Extract the [x, y] coordinate from the center of the cell holding the provided text.  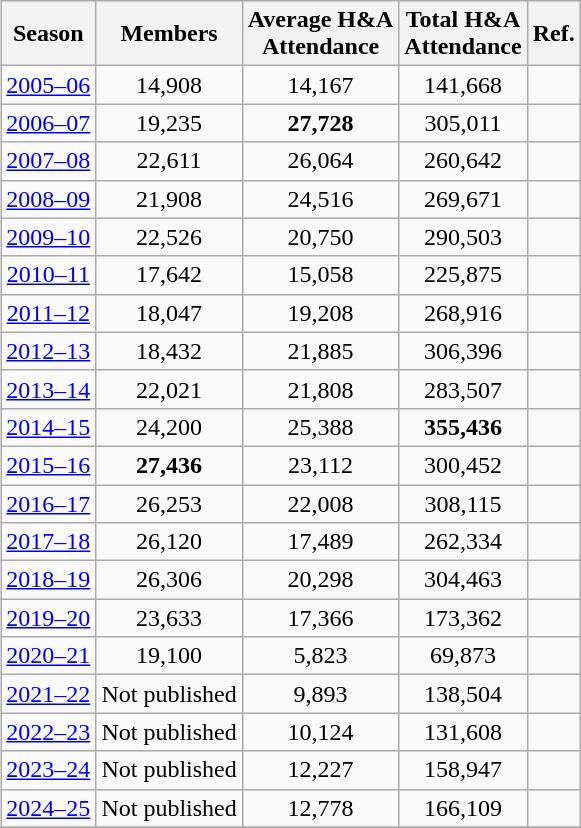
Average H&AAttendance [320, 34]
19,235 [169, 123]
2011–12 [48, 313]
269,671 [463, 199]
355,436 [463, 427]
5,823 [320, 656]
2007–08 [48, 161]
306,396 [463, 351]
21,885 [320, 351]
290,503 [463, 237]
2021–22 [48, 694]
10,124 [320, 732]
2019–20 [48, 618]
2020–21 [48, 656]
2014–15 [48, 427]
21,808 [320, 389]
27,436 [169, 465]
141,668 [463, 85]
19,208 [320, 313]
26,064 [320, 161]
17,489 [320, 542]
15,058 [320, 275]
2008–09 [48, 199]
2015–16 [48, 465]
17,642 [169, 275]
20,750 [320, 237]
2023–24 [48, 770]
20,298 [320, 580]
262,334 [463, 542]
173,362 [463, 618]
21,908 [169, 199]
166,109 [463, 808]
9,893 [320, 694]
2017–18 [48, 542]
158,947 [463, 770]
18,047 [169, 313]
25,388 [320, 427]
2006–07 [48, 123]
69,873 [463, 656]
305,011 [463, 123]
2016–17 [48, 503]
2013–14 [48, 389]
Total H&AAttendance [463, 34]
Members [169, 34]
283,507 [463, 389]
17,366 [320, 618]
26,253 [169, 503]
138,504 [463, 694]
18,432 [169, 351]
Ref. [554, 34]
131,608 [463, 732]
22,008 [320, 503]
12,778 [320, 808]
22,021 [169, 389]
14,167 [320, 85]
26,120 [169, 542]
14,908 [169, 85]
22,611 [169, 161]
19,100 [169, 656]
2018–19 [48, 580]
24,200 [169, 427]
308,115 [463, 503]
268,916 [463, 313]
260,642 [463, 161]
225,875 [463, 275]
24,516 [320, 199]
26,306 [169, 580]
Season [48, 34]
2024–25 [48, 808]
27,728 [320, 123]
2022–23 [48, 732]
2010–11 [48, 275]
22,526 [169, 237]
23,633 [169, 618]
2012–13 [48, 351]
23,112 [320, 465]
300,452 [463, 465]
2009–10 [48, 237]
304,463 [463, 580]
2005–06 [48, 85]
12,227 [320, 770]
